Pinpoint the cell where the given text exists, returning its [x, y] midpoint coordinate. 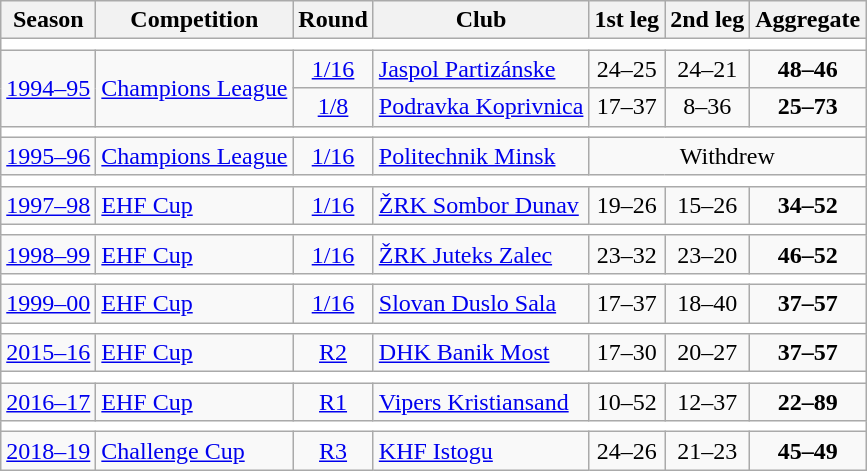
Politechnik Minsk [481, 156]
23–32 [627, 254]
ŽRK Juteks Zalec [481, 254]
24–26 [627, 451]
10–52 [627, 402]
Podravka Koprivnica [481, 107]
Season [48, 20]
12–37 [708, 402]
46–52 [808, 254]
2015–16 [48, 353]
R1 [333, 402]
22–89 [808, 402]
KHF Istogu [481, 451]
24–25 [627, 69]
ŽRK Sombor Dunav [481, 205]
1994–95 [48, 88]
1997–98 [48, 205]
Vipers Kristiansand [481, 402]
23–20 [708, 254]
2016–17 [48, 402]
1st leg [627, 20]
Withdrew [728, 156]
1/8 [333, 107]
25–73 [808, 107]
Slovan Duslo Sala [481, 303]
34–52 [808, 205]
48–46 [808, 69]
2nd leg [708, 20]
45–49 [808, 451]
15–26 [708, 205]
Jaspol Partizánske [481, 69]
Challenge Cup [194, 451]
DHK Banik Most [481, 353]
1995–96 [48, 156]
8–36 [708, 107]
21–23 [708, 451]
1999–00 [48, 303]
19–26 [627, 205]
Club [481, 20]
17–30 [627, 353]
1998–99 [48, 254]
Round [333, 20]
Competition [194, 20]
20–27 [708, 353]
2018–19 [48, 451]
R3 [333, 451]
Aggregate [808, 20]
18–40 [708, 303]
R2 [333, 353]
24–21 [708, 69]
